Scan for the cell matching the given text and deliver its (X, Y) coordinate at center. 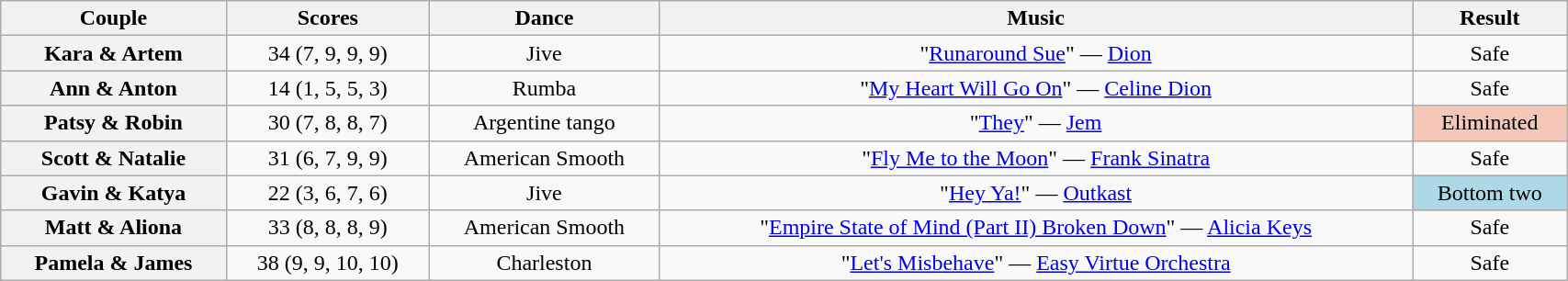
Result (1490, 18)
Kara & Artem (114, 53)
"Runaround Sue" — Dion (1035, 53)
30 (7, 8, 8, 7) (327, 123)
Pamela & James (114, 263)
"Fly Me to the Moon" — Frank Sinatra (1035, 158)
Rumba (544, 88)
34 (7, 9, 9, 9) (327, 53)
14 (1, 5, 5, 3) (327, 88)
Music (1035, 18)
Scores (327, 18)
Gavin & Katya (114, 193)
Argentine tango (544, 123)
Patsy & Robin (114, 123)
Ann & Anton (114, 88)
Couple (114, 18)
33 (8, 8, 8, 9) (327, 228)
"They" — Jem (1035, 123)
Charleston (544, 263)
Scott & Natalie (114, 158)
"Hey Ya!" — Outkast (1035, 193)
Matt & Aliona (114, 228)
Bottom two (1490, 193)
"Empire State of Mind (Part II) Broken Down" — Alicia Keys (1035, 228)
"Let's Misbehave" — Easy Virtue Orchestra (1035, 263)
31 (6, 7, 9, 9) (327, 158)
Eliminated (1490, 123)
Dance (544, 18)
22 (3, 6, 7, 6) (327, 193)
38 (9, 9, 10, 10) (327, 263)
"My Heart Will Go On" — Celine Dion (1035, 88)
